Return (x, y) of the center of cell containing provided text 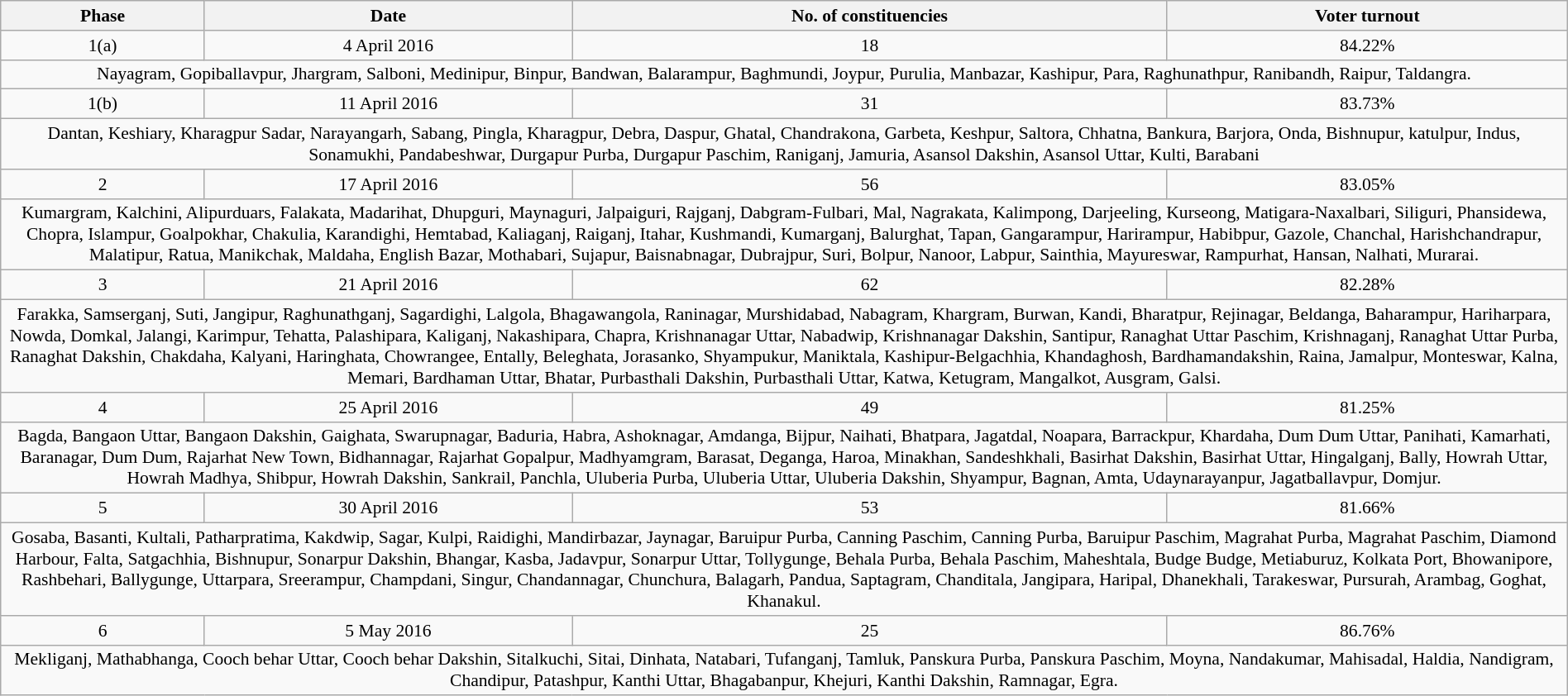
83.05% (1367, 184)
1(a) (103, 45)
4 April 2016 (388, 45)
6 (103, 631)
25 April 2016 (388, 408)
Phase (103, 16)
30 April 2016 (388, 508)
83.73% (1367, 104)
56 (870, 184)
4 (103, 408)
5 (103, 508)
31 (870, 104)
11 April 2016 (388, 104)
3 (103, 285)
Date (388, 16)
17 April 2016 (388, 184)
No. of constituencies (870, 16)
49 (870, 408)
21 April 2016 (388, 285)
25 (870, 631)
86.76% (1367, 631)
62 (870, 285)
2 (103, 184)
Voter turnout (1367, 16)
84.22% (1367, 45)
5 May 2016 (388, 631)
81.25% (1367, 408)
53 (870, 508)
1(b) (103, 104)
18 (870, 45)
81.66% (1367, 508)
82.28% (1367, 285)
